Determine the [x, y] coordinate at the center of the cell enclosing the given text.  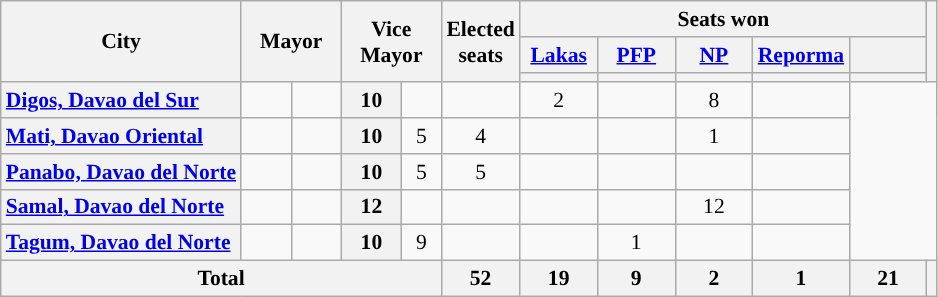
4 [480, 136]
8 [714, 101]
NP [714, 55]
19 [559, 279]
Lakas [559, 55]
Total [222, 279]
52 [480, 279]
Vice Mayor [391, 42]
21 [888, 279]
Mati, Davao Oriental [121, 136]
Seats won [724, 19]
Mayor [291, 42]
Reporma [801, 55]
PFP [636, 55]
Panabo, Davao del Norte [121, 172]
Electedseats [480, 42]
Samal, Davao del Norte [121, 207]
Tagum, Davao del Norte [121, 243]
City [121, 42]
Digos, Davao del Sur [121, 101]
